Search for the cell housing the specified text and yield its [x, y] center coordinate. 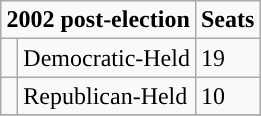
Republican-Held [107, 96]
Democratic-Held [107, 58]
10 [227, 96]
2002 post-election [98, 20]
Seats [227, 20]
19 [227, 58]
